Output the (X, Y) coordinate of the center of the cell containing the given text.  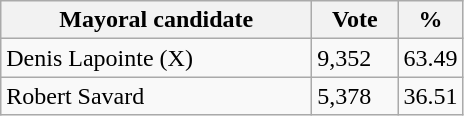
Robert Savard (156, 96)
36.51 (430, 96)
Vote (355, 20)
Denis Lapointe (X) (156, 58)
63.49 (430, 58)
% (430, 20)
9,352 (355, 58)
5,378 (355, 96)
Mayoral candidate (156, 20)
